Pinpoint the cell where the given text exists, returning its (x, y) midpoint coordinate. 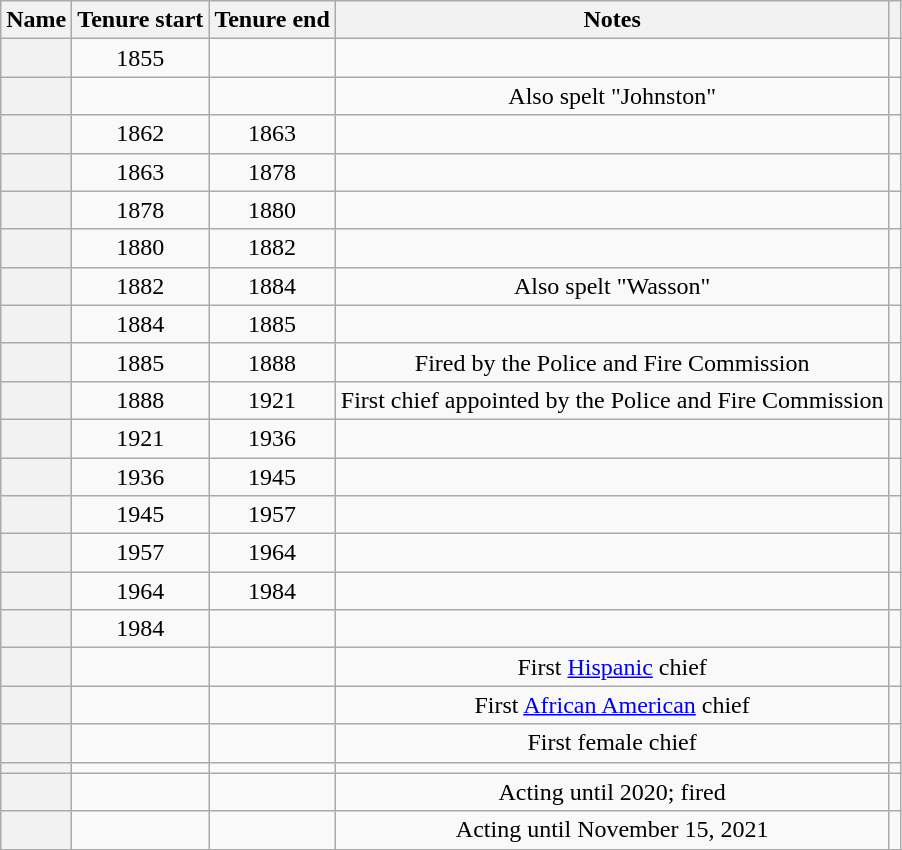
Fired by the Police and Fire Commission (612, 362)
First African American chief (612, 705)
First Hispanic chief (612, 667)
Name (36, 20)
1862 (140, 134)
1855 (140, 58)
Acting until 2020; fired (612, 792)
Also spelt "Wasson" (612, 286)
First chief appointed by the Police and Fire Commission (612, 400)
Tenure start (140, 20)
First female chief (612, 743)
Acting until November 15, 2021 (612, 830)
Notes (612, 20)
Also spelt "Johnston" (612, 96)
Tenure end (272, 20)
